Identify which cell holds the provided text, then report its (x, y) central coordinate. 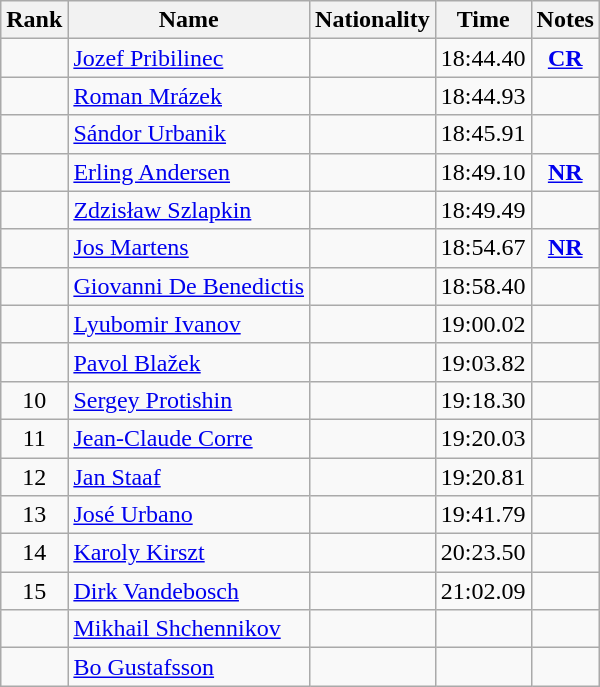
13 (34, 515)
18:44.93 (483, 96)
19:20.03 (483, 438)
19:03.82 (483, 362)
Jean-Claude Corre (189, 438)
18:44.40 (483, 58)
Name (189, 20)
21:02.09 (483, 591)
18:54.67 (483, 248)
19:41.79 (483, 515)
Erling Andersen (189, 172)
18:45.91 (483, 134)
Nationality (373, 20)
Rank (34, 20)
19:20.81 (483, 477)
10 (34, 400)
12 (34, 477)
18:49.10 (483, 172)
18:49.49 (483, 210)
19:18.30 (483, 400)
Karoly Kirszt (189, 553)
Zdzisław Szlapkin (189, 210)
Jan Staaf (189, 477)
Time (483, 20)
Pavol Blažek (189, 362)
Dirk Vandebosch (189, 591)
14 (34, 553)
Jozef Pribilinec (189, 58)
15 (34, 591)
Lyubomir Ivanov (189, 324)
11 (34, 438)
Sándor Urbanik (189, 134)
Jos Martens (189, 248)
CR (565, 58)
19:00.02 (483, 324)
Mikhail Shchennikov (189, 629)
Roman Mrázek (189, 96)
20:23.50 (483, 553)
Giovanni De Benedictis (189, 286)
Notes (565, 20)
18:58.40 (483, 286)
Bo Gustafsson (189, 667)
José Urbano (189, 515)
Sergey Protishin (189, 400)
